Capture the cell that displays the provided text and extract its [x, y] central coordinate. 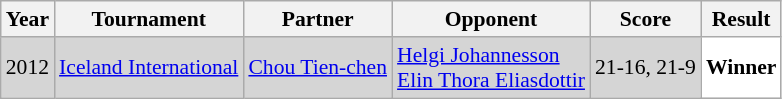
Opponent [491, 19]
Score [646, 19]
21-16, 21-9 [646, 68]
Partner [318, 19]
Tournament [148, 19]
Year [28, 19]
Iceland International [148, 68]
Winner [742, 68]
2012 [28, 68]
Chou Tien-chen [318, 68]
Result [742, 19]
Helgi Johannesson Elin Thora Eliasdottir [491, 68]
